For the text-containing cell, return its midpoint in (X, Y) coordinate format. 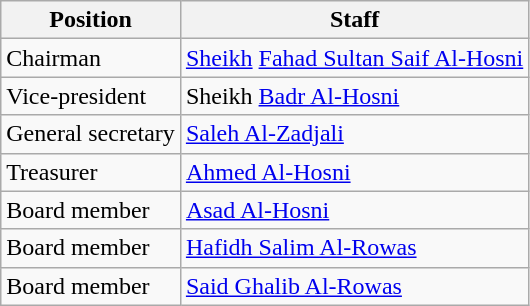
Asad Al-Hosni (354, 210)
General secretary (91, 134)
Saleh Al-Zadjali (354, 134)
Treasurer (91, 172)
Chairman (91, 58)
Sheikh Badr Al-Hosni (354, 96)
Said Ghalib Al-Rowas (354, 286)
Sheikh Fahad Sultan Saif Al-Hosni (354, 58)
Hafidh Salim Al-Rowas (354, 248)
Position (91, 20)
Ahmed Al-Hosni (354, 172)
Staff (354, 20)
Vice-president (91, 96)
